Search for the cell housing the specified text and yield its [x, y] center coordinate. 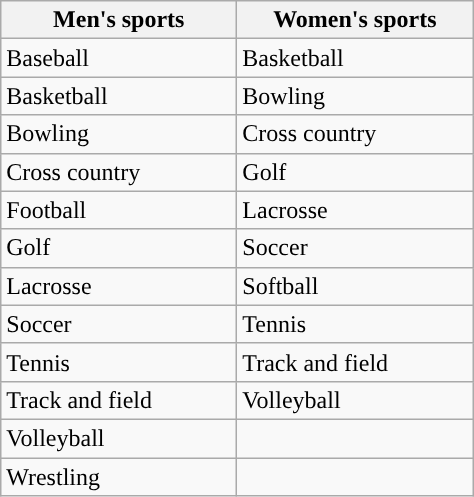
Men's sports [119, 20]
Women's sports [355, 20]
Football [119, 210]
Baseball [119, 58]
Softball [355, 286]
Wrestling [119, 477]
